Find where the given text appears and provide that cell's center as (x, y) coordinate. 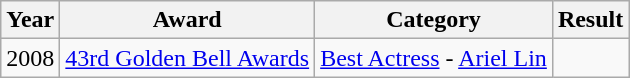
Result (590, 20)
2008 (30, 58)
Best Actress - Ariel Lin (434, 58)
Award (188, 20)
Year (30, 20)
Category (434, 20)
43rd Golden Bell Awards (188, 58)
